Capture the cell that displays the provided text and extract its (x, y) central coordinate. 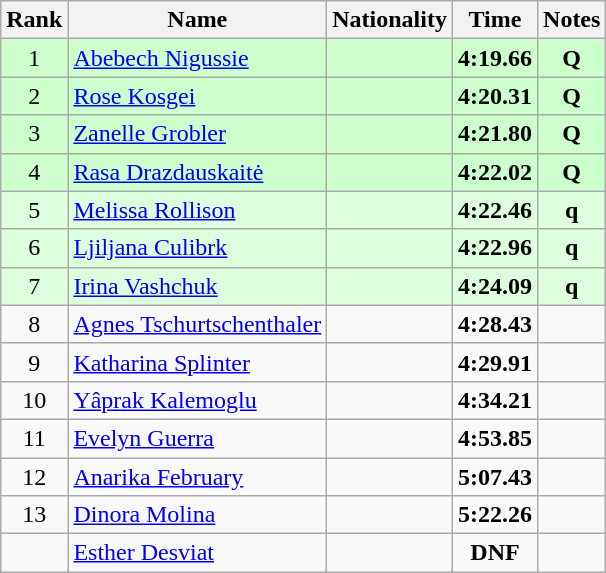
12 (34, 477)
Notes (572, 20)
10 (34, 400)
4 (34, 172)
Dinora Molina (198, 515)
4:22.96 (494, 248)
9 (34, 362)
2 (34, 96)
Time (494, 20)
4:34.21 (494, 400)
1 (34, 58)
11 (34, 438)
Rank (34, 20)
4:21.80 (494, 134)
Rose Kosgei (198, 96)
Anarika February (198, 477)
Nationality (390, 20)
Agnes Tschurtschenthaler (198, 324)
5:22.26 (494, 515)
5:07.43 (494, 477)
Esther Desviat (198, 553)
Rasa Drazdauskaitė (198, 172)
Irina Vashchuk (198, 286)
4:53.85 (494, 438)
7 (34, 286)
8 (34, 324)
4:20.31 (494, 96)
Yâprak Kalemoglu (198, 400)
Katharina Splinter (198, 362)
DNF (494, 553)
4:28.43 (494, 324)
5 (34, 210)
4:24.09 (494, 286)
6 (34, 248)
4:19.66 (494, 58)
4:22.02 (494, 172)
Melissa Rollison (198, 210)
Name (198, 20)
4:22.46 (494, 210)
Evelyn Guerra (198, 438)
Ljiljana Culibrk (198, 248)
3 (34, 134)
Abebech Nigussie (198, 58)
4:29.91 (494, 362)
13 (34, 515)
Zanelle Grobler (198, 134)
